Determine the (X, Y) coordinate at the center of the cell enclosing the given text.  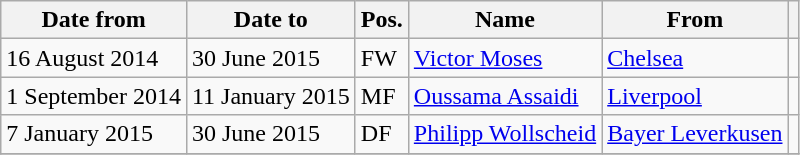
Name (504, 20)
Pos. (382, 20)
Chelsea (695, 58)
16 August 2014 (94, 58)
1 September 2014 (94, 96)
Victor Moses (504, 58)
DF (382, 134)
Date to (270, 20)
FW (382, 58)
Philipp Wollscheid (504, 134)
11 January 2015 (270, 96)
7 January 2015 (94, 134)
Oussama Assaidi (504, 96)
Liverpool (695, 96)
Bayer Leverkusen (695, 134)
MF (382, 96)
Date from (94, 20)
From (695, 20)
